Scan for the cell matching the given text and deliver its [X, Y] coordinate at center. 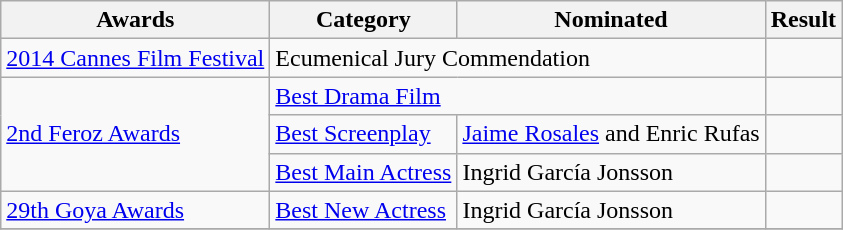
Result [803, 20]
Best Main Actress [364, 172]
Best New Actress [364, 210]
2014 Cannes Film Festival [136, 58]
Best Screenplay [364, 134]
29th Goya Awards [136, 210]
2nd Feroz Awards [136, 134]
Category [364, 20]
Nominated [611, 20]
Jaime Rosales and Enric Rufas [611, 134]
Best Drama Film [518, 96]
Ecumenical Jury Commendation [518, 58]
Awards [136, 20]
